From the cell containing the given text, extract its center point as (X, Y) coordinate. 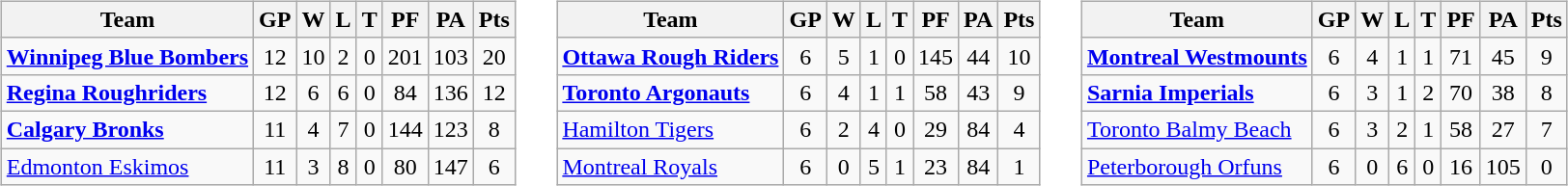
201 (406, 56)
80 (406, 167)
Montreal Royals (670, 167)
27 (1502, 129)
123 (450, 129)
38 (1502, 93)
Sarnia Imperials (1197, 93)
Edmonton Eskimos (127, 167)
23 (937, 167)
29 (937, 129)
105 (1502, 167)
144 (406, 129)
Toronto Argonauts (670, 93)
103 (450, 56)
Winnipeg Blue Bombers (127, 56)
136 (450, 93)
44 (979, 56)
Ottawa Rough Riders (670, 56)
71 (1461, 56)
16 (1461, 167)
43 (979, 93)
20 (494, 56)
Hamilton Tigers (670, 129)
Toronto Balmy Beach (1197, 129)
Regina Roughriders (127, 93)
147 (450, 167)
Montreal Westmounts (1197, 56)
145 (937, 56)
Calgary Bronks (127, 129)
45 (1502, 56)
Peterborough Orfuns (1197, 167)
70 (1461, 93)
